Locate the cell with the specified text and output its (X, Y) center coordinate. 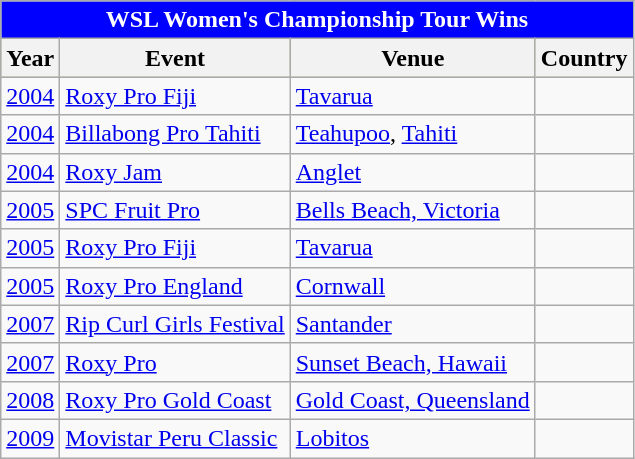
Roxy Jam (175, 172)
Year (30, 58)
Cornwall (412, 286)
Roxy Pro England (175, 286)
SPC Fruit Pro (175, 210)
Billabong Pro Tahiti (175, 134)
Lobitos (412, 438)
Country (584, 58)
2008 (30, 400)
Roxy Pro (175, 362)
Santander (412, 324)
Rip Curl Girls Festival (175, 324)
Sunset Beach, Hawaii (412, 362)
Gold Coast, Queensland (412, 400)
2009 (30, 438)
Bells Beach, Victoria (412, 210)
WSL Women's Championship Tour Wins (317, 20)
Event (175, 58)
Teahupoo, Tahiti (412, 134)
Roxy Pro Gold Coast (175, 400)
Venue (412, 58)
Anglet (412, 172)
Movistar Peru Classic (175, 438)
